From the cell containing the given text, extract its center point as (x, y) coordinate. 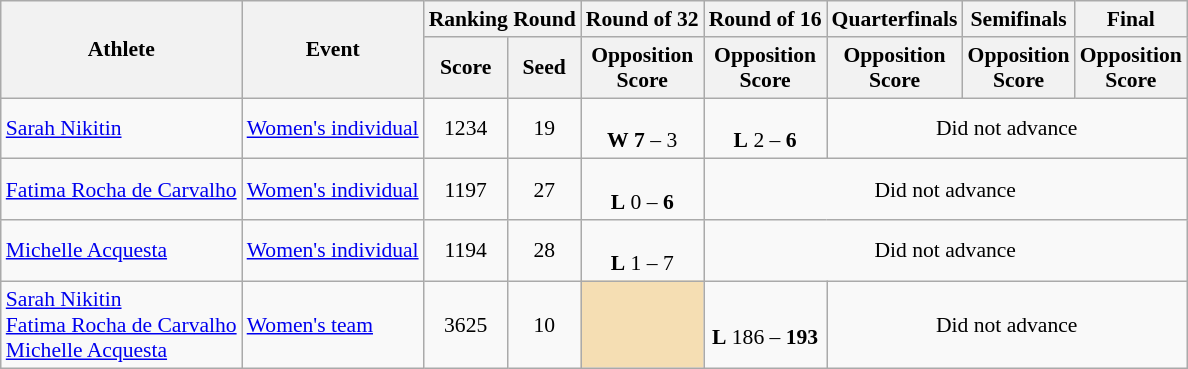
Semifinals (1019, 19)
10 (544, 324)
W 7 – 3 (642, 128)
L 1 – 7 (642, 250)
1234 (466, 128)
Round of 32 (642, 19)
L 0 – 6 (642, 190)
Seed (544, 68)
Athlete (122, 50)
3625 (466, 324)
19 (544, 128)
Sarah NikitinFatima Rocha de CarvalhoMichelle Acquesta (122, 324)
Quarterfinals (895, 19)
Michelle Acquesta (122, 250)
L 2 – 6 (766, 128)
1194 (466, 250)
Fatima Rocha de Carvalho (122, 190)
L 186 – 193 (766, 324)
Women's team (333, 324)
Event (333, 50)
Score (466, 68)
27 (544, 190)
Final (1131, 19)
Sarah Nikitin (122, 128)
Round of 16 (766, 19)
Ranking Round (502, 19)
1197 (466, 190)
28 (544, 250)
